For the text-containing cell, return its midpoint in (X, Y) coordinate format. 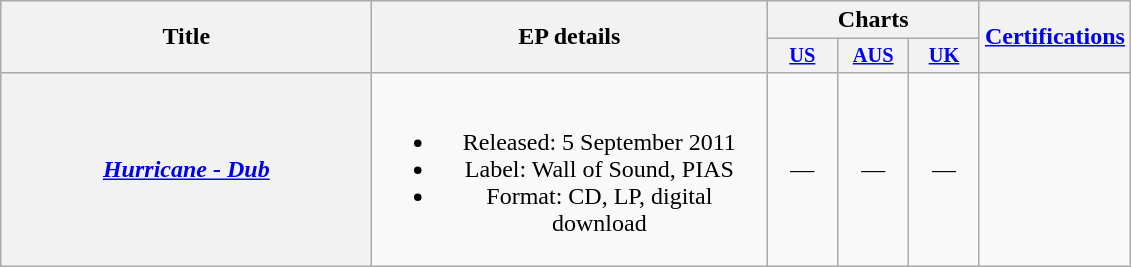
Certifications (1054, 37)
Charts (874, 20)
UK (944, 56)
Hurricane - Dub (186, 169)
AUS (874, 56)
US (802, 56)
EP details (570, 37)
Released: 5 September 2011Label: Wall of Sound, PIASFormat: CD, LP, digital download (570, 169)
Title (186, 37)
